Locate the cell with the specified text and output its (x, y) center coordinate. 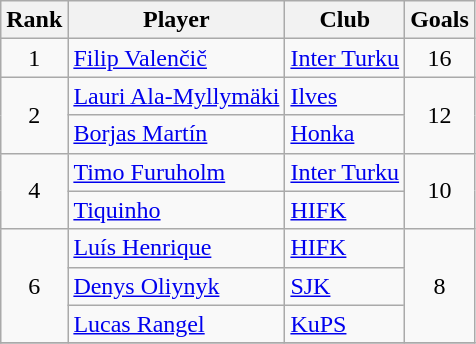
Club (345, 20)
1 (34, 58)
4 (34, 191)
Player (176, 20)
KuPS (345, 324)
Honka (345, 134)
Borjas Martín (176, 134)
10 (440, 191)
SJK (345, 286)
Tiquinho (176, 210)
Lucas Rangel (176, 324)
6 (34, 286)
Denys Oliynyk (176, 286)
Luís Henrique (176, 248)
Lauri Ala-Myllymäki (176, 96)
8 (440, 286)
16 (440, 58)
2 (34, 115)
Filip Valenčič (176, 58)
Timo Furuholm (176, 172)
Goals (440, 20)
Ilves (345, 96)
12 (440, 115)
Rank (34, 20)
